Detect which cell encompasses the target text, then output its (X, Y) center coordinate. 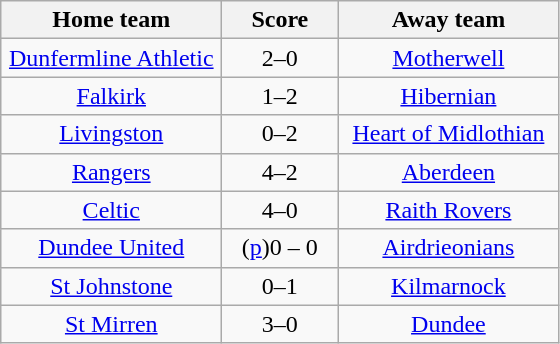
Heart of Midlothian (448, 134)
(p)0 – 0 (280, 248)
2–0 (280, 58)
Motherwell (448, 58)
Rangers (112, 172)
Aberdeen (448, 172)
Livingston (112, 134)
Airdrieonians (448, 248)
Celtic (112, 210)
Home team (112, 20)
Raith Rovers (448, 210)
Dundee (448, 324)
St Mirren (112, 324)
Hibernian (448, 96)
St Johnstone (112, 286)
0–2 (280, 134)
Dundee United (112, 248)
Kilmarnock (448, 286)
Falkirk (112, 96)
0–1 (280, 286)
4–2 (280, 172)
1–2 (280, 96)
Dunfermline Athletic (112, 58)
3–0 (280, 324)
Away team (448, 20)
Score (280, 20)
4–0 (280, 210)
